Return [X, Y] of the center of cell containing provided text 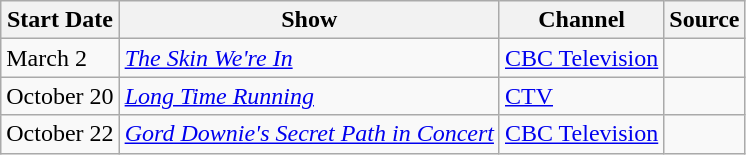
October 20 [60, 96]
Long Time Running [309, 96]
Source [704, 20]
October 22 [60, 134]
Show [309, 20]
Gord Downie's Secret Path in Concert [309, 134]
The Skin We're In [309, 58]
CTV [581, 96]
March 2 [60, 58]
Start Date [60, 20]
Channel [581, 20]
